Search for the cell housing the specified text and yield its (x, y) center coordinate. 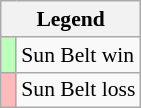
Sun Belt loss (78, 90)
Sun Belt win (78, 55)
Legend (71, 19)
